From the cell containing the given text, extract its center point as (X, Y) coordinate. 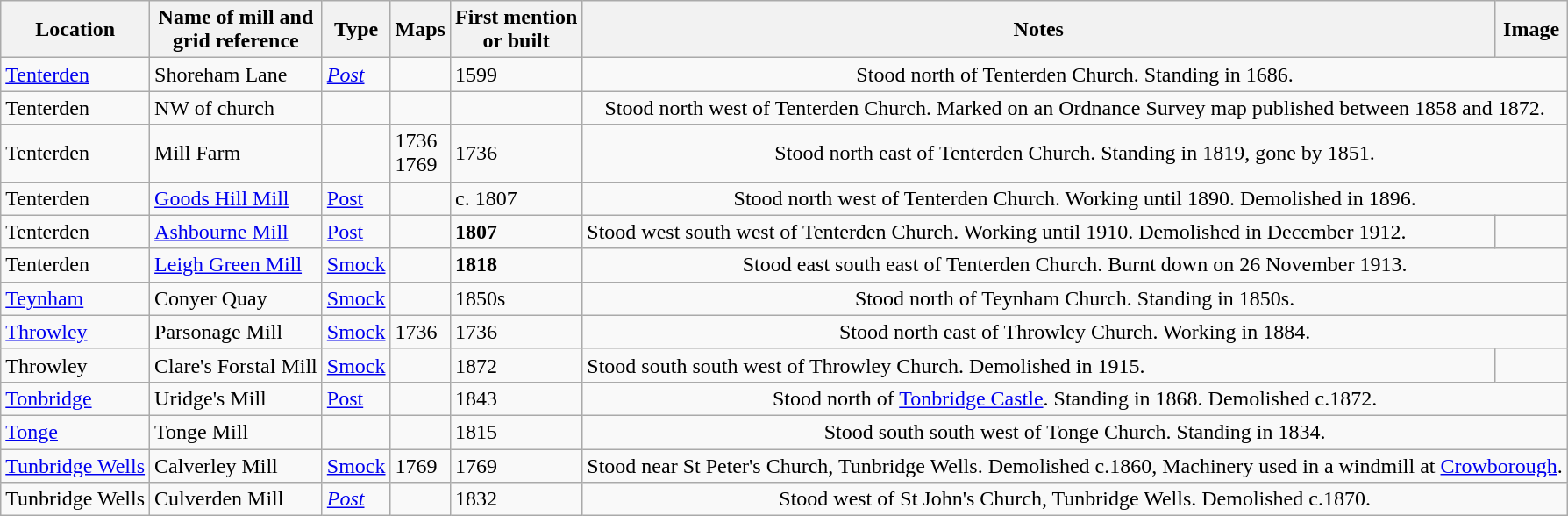
1843 (516, 398)
Stood north east of Throwley Church. Working in 1884. (1075, 332)
Ashbourne Mill (237, 232)
Tonge (75, 432)
Uridge's Mill (237, 398)
Stood north east of Tenterden Church. Standing in 1819, gone by 1851. (1075, 153)
Stood north of Teynham Church. Standing in 1850s. (1075, 298)
Image (1531, 30)
Stood north of Tenterden Church. Standing in 1686. (1075, 75)
Stood north west of Tenterden Church. Marked on an Ordnance Survey map published between 1858 and 1872. (1075, 108)
Notes (1038, 30)
Maps (420, 30)
Stood south south west of Tonge Church. Standing in 1834. (1075, 432)
Tonbridge (75, 398)
Stood west south west of Tenterden Church. Working until 1910. Demolished in December 1912. (1038, 232)
Conyer Quay (237, 298)
Calverley Mill (237, 466)
Stood south south west of Throwley Church. Demolished in 1915. (1038, 365)
Mill Farm (237, 153)
Clare's Forstal Mill (237, 365)
1832 (516, 499)
Location (75, 30)
c. 1807 (516, 198)
Shoreham Lane (237, 75)
Tonge Mill (237, 432)
1850s (516, 298)
Teynham (75, 298)
1872 (516, 365)
NW of church (237, 108)
Stood west of St John's Church, Tunbridge Wells. Demolished c.1870. (1075, 499)
Culverden Mill (237, 499)
Parsonage Mill (237, 332)
First mentionor built (516, 30)
1599 (516, 75)
1815 (516, 432)
1818 (516, 265)
Goods Hill Mill (237, 198)
Stood north west of Tenterden Church. Working until 1890. Demolished in 1896. (1075, 198)
Stood east south east of Tenterden Church. Burnt down on 26 November 1913. (1075, 265)
1807 (516, 232)
Leigh Green Mill (237, 265)
Stood north of Tonbridge Castle. Standing in 1868. Demolished c.1872. (1075, 398)
17361769 (420, 153)
Type (356, 30)
Stood near St Peter's Church, Tunbridge Wells. Demolished c.1860, Machinery used in a windmill at Crowborough. (1075, 466)
Name of mill andgrid reference (237, 30)
